Search for the cell housing the specified text and yield its [X, Y] center coordinate. 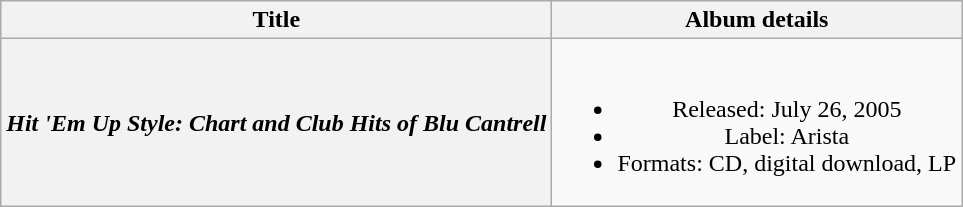
Album details [757, 20]
Released: July 26, 2005Label: AristaFormats: CD, digital download, LP [757, 122]
Hit 'Em Up Style: Chart and Club Hits of Blu Cantrell [276, 122]
Title [276, 20]
